Locate the cell with the specified text and output its [x, y] center coordinate. 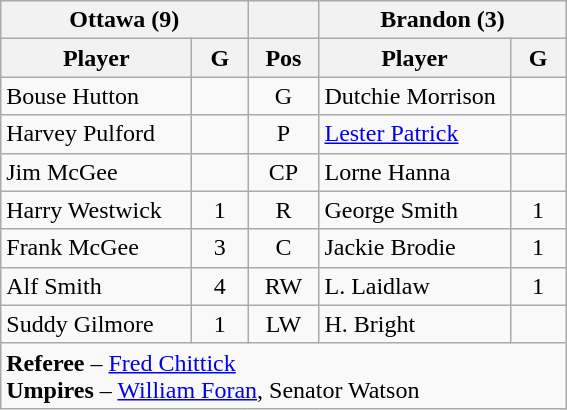
3 [220, 248]
Harvey Pulford [96, 134]
P [284, 134]
H. Bright [414, 324]
Harry Westwick [96, 210]
Lorne Hanna [414, 172]
Frank McGee [96, 248]
Bouse Hutton [96, 96]
LW [284, 324]
Alf Smith [96, 286]
CP [284, 172]
Jim McGee [96, 172]
Pos [284, 58]
Jackie Brodie [414, 248]
Lester Patrick [414, 134]
Dutchie Morrison [414, 96]
Referee – Fred ChittickUmpires – William Foran, Senator Watson [284, 376]
Brandon (3) [442, 20]
Ottawa (9) [124, 20]
R [284, 210]
C [284, 248]
4 [220, 286]
RW [284, 286]
Suddy Gilmore [96, 324]
George Smith [414, 210]
L. Laidlaw [414, 286]
